For the text-containing cell, return its midpoint in [x, y] coordinate format. 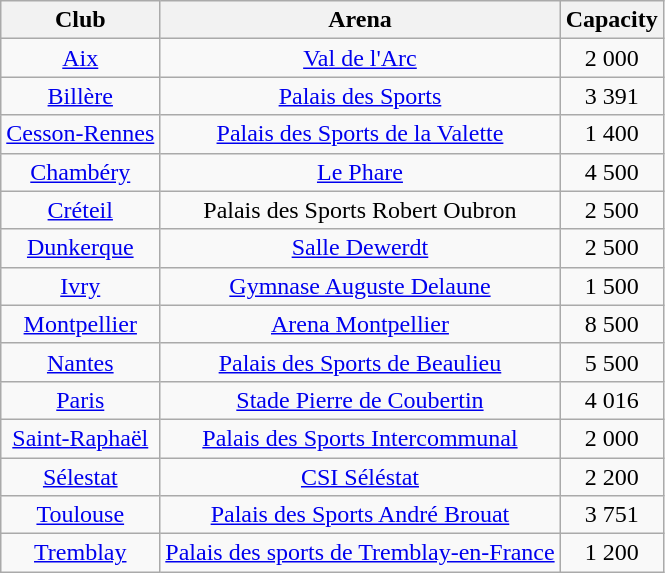
Club [80, 20]
Montpellier [80, 324]
3 751 [612, 515]
Ivry [80, 286]
Palais des Sports [360, 96]
Palais des sports de Tremblay-en-France [360, 553]
Palais des Sports Intercommunal [360, 438]
Salle Dewerdt [360, 248]
2 200 [612, 477]
CSI Séléstat [360, 477]
Arena Montpellier [360, 324]
4 500 [612, 172]
Stade Pierre de Coubertin [360, 400]
Palais des Sports de Beaulieu [360, 362]
Paris [80, 400]
Palais des Sports de la Valette [360, 134]
Aix [80, 58]
1 500 [612, 286]
5 500 [612, 362]
Nantes [80, 362]
Créteil [80, 210]
3 391 [612, 96]
Toulouse [80, 515]
Tremblay [80, 553]
1 400 [612, 134]
Arena [360, 20]
Cesson-Rennes [80, 134]
Palais des Sports André Brouat [360, 515]
Dunkerque [80, 248]
4 016 [612, 400]
Sélestat [80, 477]
Palais des Sports Robert Oubron [360, 210]
Saint-Raphaël [80, 438]
Gymnase Auguste Delaune [360, 286]
Val de l'Arc [360, 58]
8 500 [612, 324]
Capacity [612, 20]
1 200 [612, 553]
Le Phare [360, 172]
Billère [80, 96]
Chambéry [80, 172]
